Output the (X, Y) coordinate of the center of the cell containing the given text.  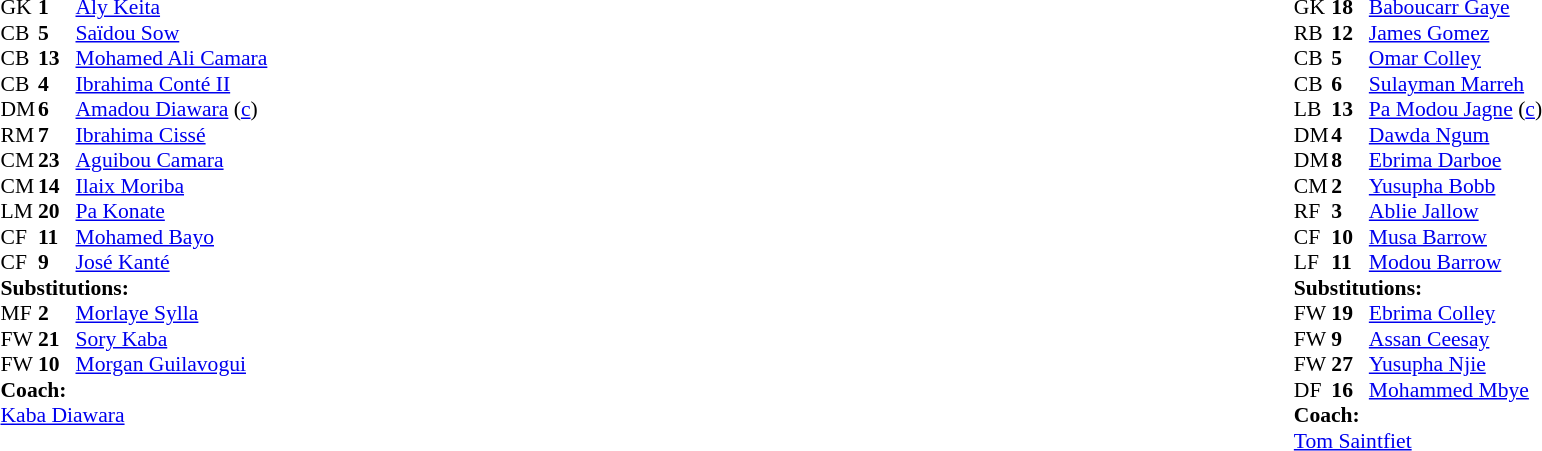
19 (1350, 313)
3 (1350, 211)
Morgan Guilavogui (172, 365)
Mohamed Ali Camara (172, 59)
Mohamed Bayo (172, 237)
8 (1350, 161)
Aguibou Camara (172, 161)
RB (1313, 33)
MF (19, 313)
Ibrahima Cissé (172, 135)
Pa Modou Jagne (c) (1456, 109)
21 (57, 339)
Saïdou Sow (172, 33)
Yusupha Bobb (1456, 186)
20 (57, 211)
RF (1313, 211)
Ebrima Darboe (1456, 161)
Yusupha Njie (1456, 365)
Modou Barrow (1456, 263)
Ablie Jallow (1456, 211)
27 (1350, 365)
Sulayman Marreh (1456, 84)
Morlaye Sylla (172, 313)
James Gomez (1456, 33)
Dawda Ngum (1456, 135)
Omar Colley (1456, 59)
12 (1350, 33)
23 (57, 161)
Kaba Diawara (134, 415)
José Kanté (172, 263)
Amadou Diawara (c) (172, 109)
Sory Kaba (172, 339)
LB (1313, 109)
Mohammed Mbye (1456, 390)
DF (1313, 390)
16 (1350, 390)
7 (57, 135)
LF (1313, 263)
Ilaix Moriba (172, 186)
Ebrima Colley (1456, 313)
LM (19, 211)
Assan Ceesay (1456, 339)
Pa Konate (172, 211)
Musa Barrow (1456, 237)
RM (19, 135)
14 (57, 186)
Ibrahima Conté II (172, 84)
